Pinpoint the cell where the given text exists, returning its [X, Y] midpoint coordinate. 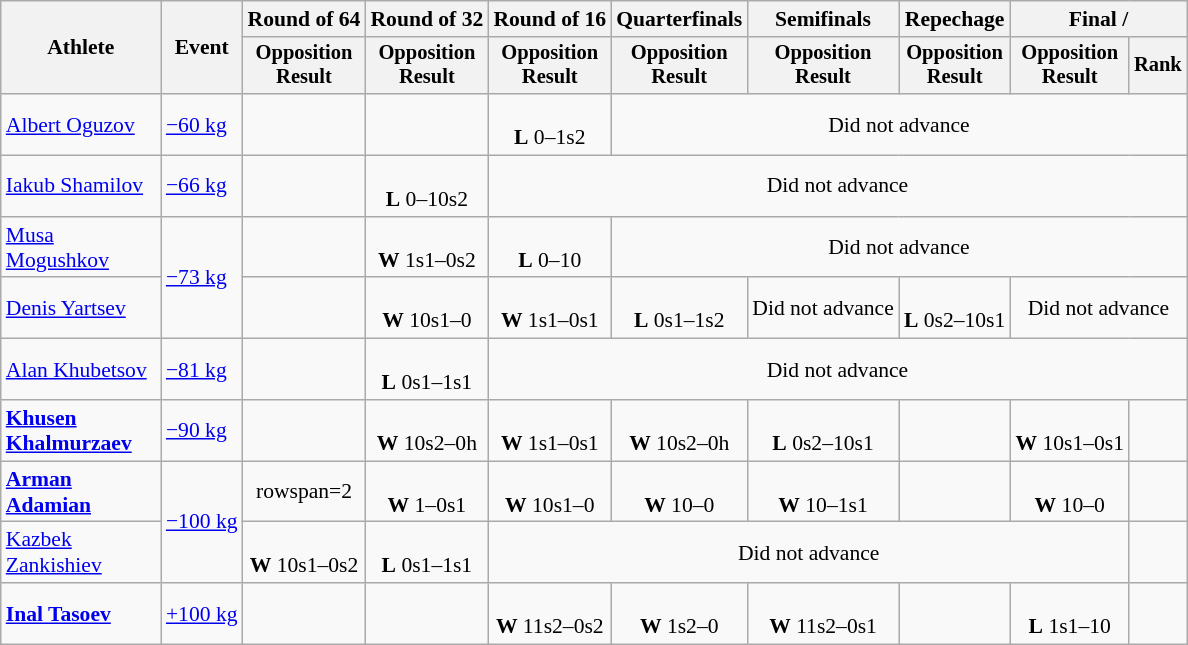
Inal Tasoev [81, 614]
L 0–10s2 [426, 186]
W 10–1s1 [823, 492]
Arman Adamian [81, 492]
L 0–1s2 [550, 124]
Event [202, 48]
Iakub Shamilov [81, 186]
−66 kg [202, 186]
−90 kg [202, 430]
Round of 32 [426, 19]
Albert Oguzov [81, 124]
Musa Mogushkov [81, 248]
−100 kg [202, 522]
W 11s2–0s1 [823, 614]
Khusen Khalmurzaev [81, 430]
W 11s2–0s2 [550, 614]
W 1s1–0s2 [426, 248]
Semifinals [823, 19]
−81 kg [202, 370]
Rank [1158, 66]
Round of 64 [304, 19]
L 1s1–10 [1070, 614]
L 0–10 [550, 248]
W 1s2–0 [679, 614]
Athlete [81, 48]
Kazbek Zankishiev [81, 552]
L 0s1–1s2 [679, 308]
W 10s1–0s1 [1070, 430]
rowspan=2 [304, 492]
−73 kg [202, 278]
−60 kg [202, 124]
Repechage [955, 19]
Denis Yartsev [81, 308]
Quarterfinals [679, 19]
Round of 16 [550, 19]
W 10s1–0s2 [304, 552]
Alan Khubetsov [81, 370]
+100 kg [202, 614]
W 1–0s1 [426, 492]
Final / [1098, 19]
